Provide the [X, Y] coordinate of the cell's center where the given text is located.  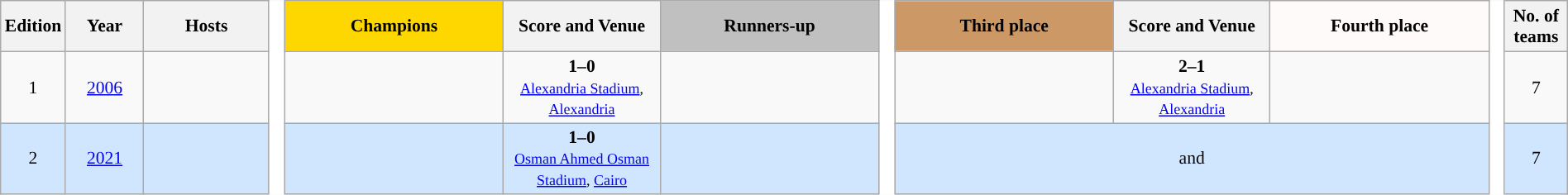
No. of teams [1536, 26]
Runners-up [769, 26]
Year [104, 26]
1–0Osman Ahmed Osman Stadium, Cairo [582, 159]
Champions [394, 26]
2006 [104, 88]
and [1193, 159]
2021 [104, 159]
Third place [1004, 26]
2 [33, 159]
Hosts [207, 26]
1 [33, 88]
1–0Alexandria Stadium, Alexandria [582, 88]
Edition [33, 26]
Fourth place [1379, 26]
2–1Alexandria Stadium, Alexandria [1193, 88]
